From the cell containing the given text, extract its center point as (X, Y) coordinate. 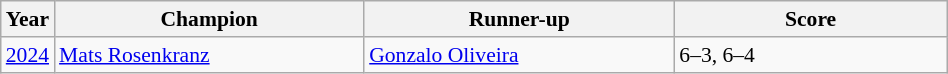
Gonzalo Oliveira (519, 55)
Runner-up (519, 19)
2024 (28, 55)
Score (810, 19)
6–3, 6–4 (810, 55)
Year (28, 19)
Champion (209, 19)
Mats Rosenkranz (209, 55)
